Capture the cell that displays the provided text and extract its [X, Y] central coordinate. 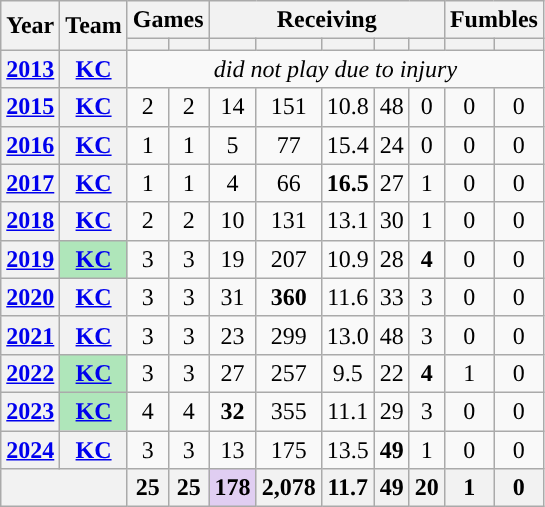
did not play due to injury [335, 69]
10.9 [348, 259]
2,078 [288, 488]
299 [288, 335]
22 [392, 373]
2018 [30, 221]
207 [288, 259]
Receiving [326, 20]
16.5 [348, 183]
2024 [30, 449]
2017 [30, 183]
30 [392, 221]
11.1 [348, 411]
2020 [30, 297]
2015 [30, 107]
131 [288, 221]
23 [232, 335]
10 [232, 221]
2016 [30, 145]
11.7 [348, 488]
66 [288, 183]
9.5 [348, 373]
13.5 [348, 449]
5 [232, 145]
77 [288, 145]
257 [288, 373]
13.0 [348, 335]
13 [232, 449]
20 [426, 488]
14 [232, 107]
355 [288, 411]
32 [232, 411]
178 [232, 488]
360 [288, 297]
2023 [30, 411]
2019 [30, 259]
33 [392, 297]
31 [232, 297]
Fumbles [494, 20]
28 [392, 259]
29 [392, 411]
11.6 [348, 297]
Games [168, 20]
175 [288, 449]
2022 [30, 373]
Team [94, 26]
19 [232, 259]
Year [30, 26]
2021 [30, 335]
24 [392, 145]
10.8 [348, 107]
2013 [30, 69]
15.4 [348, 145]
151 [288, 107]
13.1 [348, 221]
